Capture the cell that displays the provided text and extract its (X, Y) central coordinate. 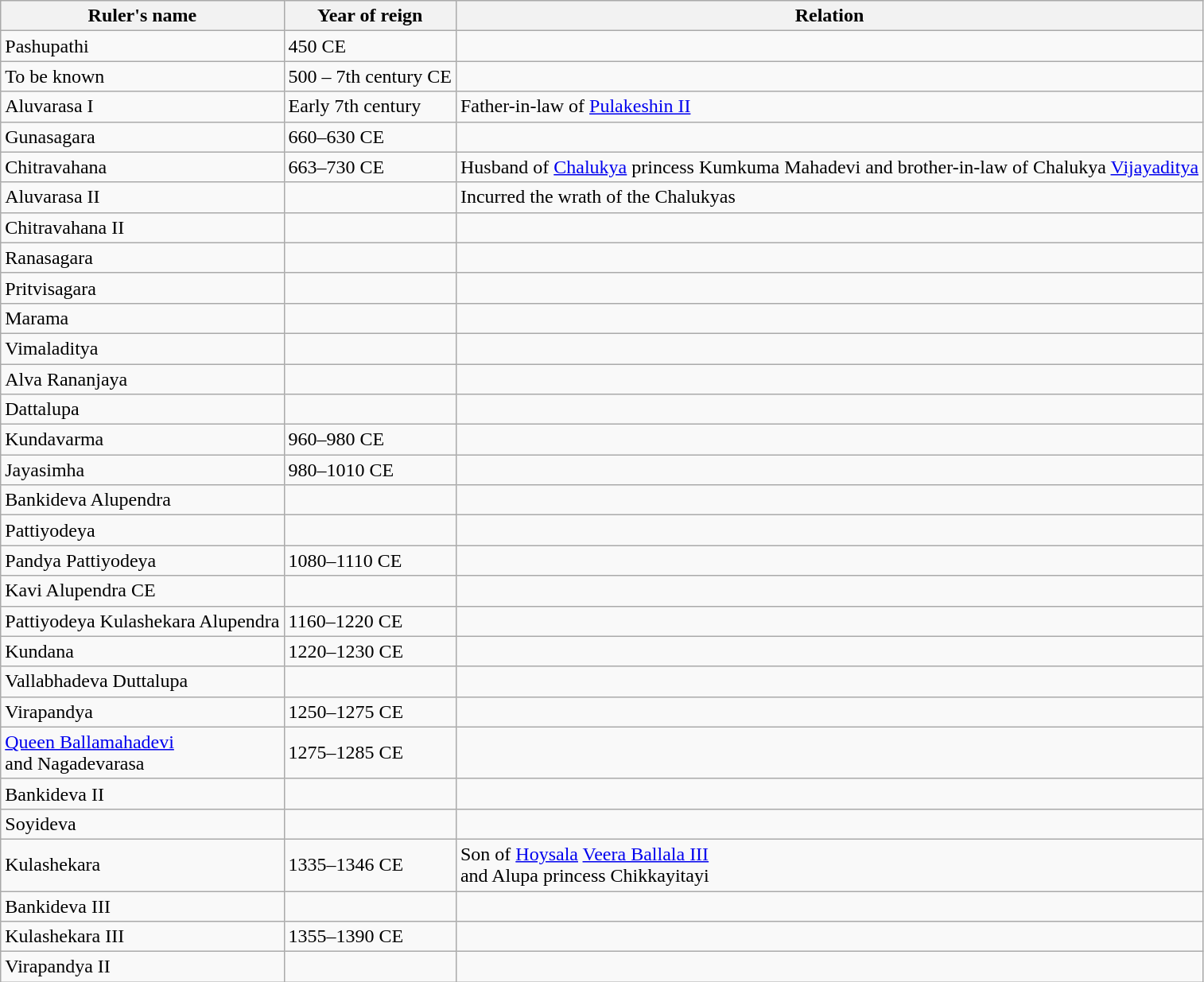
Kavi Alupendra CE (142, 591)
Ruler's name (142, 16)
660–630 CE (370, 137)
Marama (142, 318)
Husband of Chalukya princess Kumkuma Mahadevi and brother-in-law of Chalukya Vijayaditya (829, 167)
500 – 7th century CE (370, 76)
980–1010 CE (370, 470)
Bankideva Alupendra (142, 500)
Gunasagara (142, 137)
1355–1390 CE (370, 937)
Virapandya (142, 712)
1080–1110 CE (370, 561)
Relation (829, 16)
Jayasimha (142, 470)
Father-in-law of Pulakeshin II (829, 107)
1220–1230 CE (370, 651)
Vimaladitya (142, 348)
Soyideva (142, 824)
663–730 CE (370, 167)
To be known (142, 76)
Queen Ballamahadeviand Nagadevarasa (142, 752)
Son of Hoysala Veera Ballala IIIand Alupa princess Chikkayitayi (829, 865)
1250–1275 CE (370, 712)
Incurred the wrath of the Chalukyas (829, 197)
Chitravahana (142, 167)
Pattiyodeya (142, 530)
Kundana (142, 651)
Kulashekara III (142, 937)
Vallabhadeva Duttalupa (142, 681)
Aluvarasa II (142, 197)
Kulashekara (142, 865)
Aluvarasa I (142, 107)
Dattalupa (142, 409)
1275–1285 CE (370, 752)
Pandya Pattiyodeya (142, 561)
1160–1220 CE (370, 621)
Virapandya II (142, 967)
Kundavarma (142, 440)
Chitravahana II (142, 227)
450 CE (370, 46)
Pashupathi (142, 46)
Alva Rananjaya (142, 379)
960–980 CE (370, 440)
Year of reign (370, 16)
Bankideva II (142, 794)
Bankideva III (142, 906)
Pattiyodeya Kulashekara Alupendra (142, 621)
1335–1346 CE (370, 865)
Pritvisagara (142, 288)
Ranasagara (142, 258)
Early 7th century (370, 107)
